Scan for the cell matching the given text and deliver its (X, Y) coordinate at center. 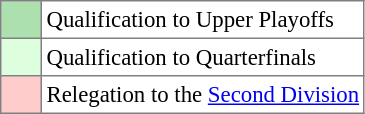
Qualification to Quarterfinals (202, 57)
Qualification to Upper Playoffs (202, 20)
Relegation to the Second Division (202, 95)
